From the cell containing the given text, extract its center point as [X, Y] coordinate. 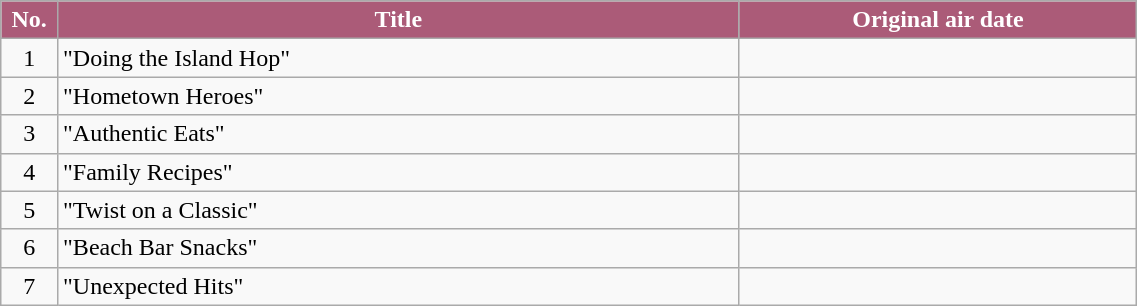
1 [30, 58]
2 [30, 96]
"Family Recipes" [399, 172]
3 [30, 134]
5 [30, 210]
"Unexpected Hits" [399, 286]
7 [30, 286]
"Authentic Eats" [399, 134]
4 [30, 172]
"Beach Bar Snacks" [399, 248]
6 [30, 248]
"Twist on a Classic" [399, 210]
"Doing the Island Hop" [399, 58]
Original air date [938, 20]
Title [399, 20]
No. [30, 20]
"Hometown Heroes" [399, 96]
